From the cell containing the given text, extract its center point as [X, Y] coordinate. 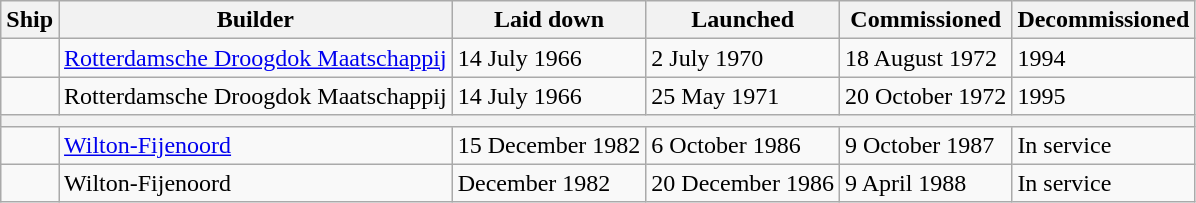
15 December 1982 [549, 145]
18 August 1972 [925, 58]
Launched [743, 20]
6 October 1986 [743, 145]
25 May 1971 [743, 96]
20 December 1986 [743, 183]
2 July 1970 [743, 58]
December 1982 [549, 183]
1994 [1104, 58]
9 April 1988 [925, 183]
1995 [1104, 96]
20 October 1972 [925, 96]
Commissioned [925, 20]
Builder [256, 20]
Laid down [549, 20]
9 October 1987 [925, 145]
Decommissioned [1104, 20]
Ship [30, 20]
